Identify which cell holds the provided text, then report its [X, Y] central coordinate. 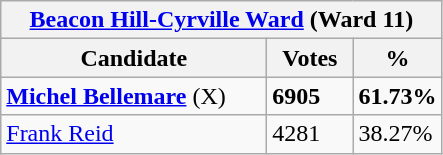
61.73% [398, 96]
Candidate [134, 58]
% [398, 58]
4281 [310, 134]
Votes [310, 58]
Beacon Hill-Cyrville Ward (Ward 11) [222, 20]
Michel Bellemare (X) [134, 96]
38.27% [398, 134]
6905 [310, 96]
Frank Reid [134, 134]
